Detect which cell encompasses the target text, then output its (x, y) center coordinate. 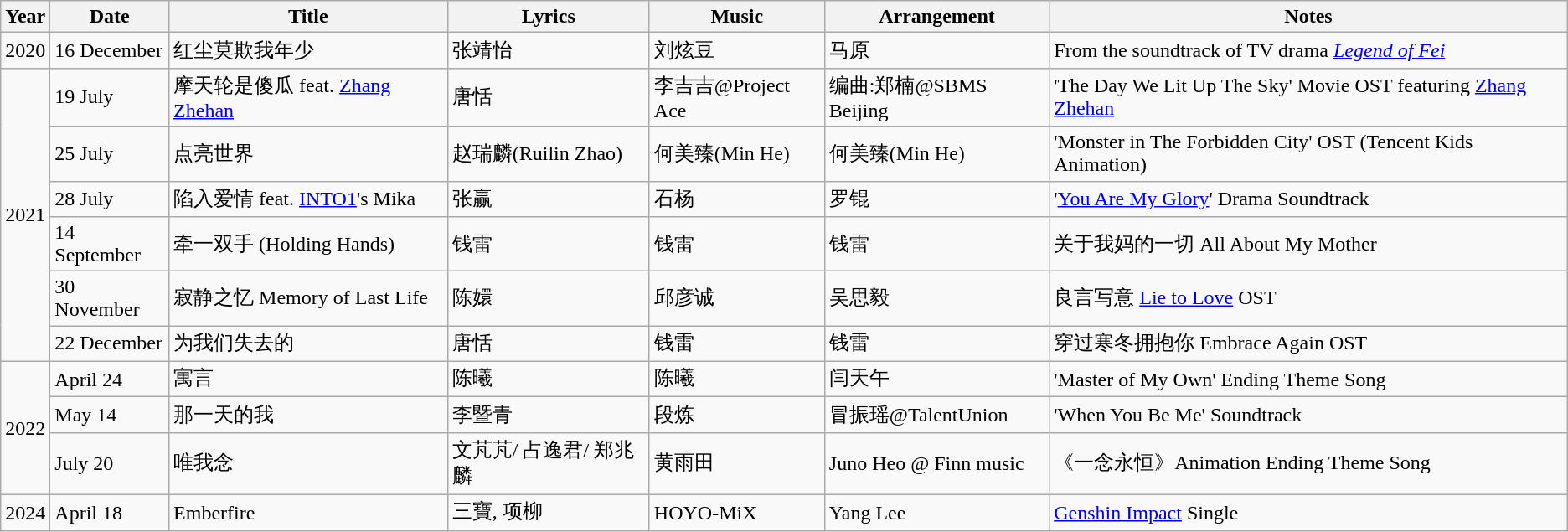
段炼 (737, 416)
'You Are My Glory' Drama Soundtrack (1308, 199)
'Monster in The Forbidden City' OST (Tencent Kids Animation) (1308, 154)
2021 (25, 214)
14 September (110, 245)
邱彦诚 (737, 298)
19 July (110, 97)
穿过寒冬拥抱你 Embrace Again OST (1308, 343)
Juno Heo @ Finn music (936, 463)
22 December (110, 343)
2020 (25, 50)
寂静之忆 Memory of Last Life (308, 298)
李吉吉@Project Ace (737, 97)
红尘莫欺我年少 (308, 50)
May 14 (110, 416)
HOYO-MiX (737, 513)
陈嬛 (548, 298)
李暨青 (548, 416)
张靖怡 (548, 50)
Arrangement (936, 17)
Emberfire (308, 513)
Date (110, 17)
关于我妈的一切 All About My Mother (1308, 245)
Notes (1308, 17)
赵瑞麟(Ruilin Zhao) (548, 154)
'Master of My Own' Ending Theme Song (1308, 379)
'The Day We Lit Up The Sky' Movie OST featuring Zhang Zhehan (1308, 97)
Title (308, 17)
Year (25, 17)
马原 (936, 50)
编曲:郑楠@SBMS Beijing (936, 97)
闫天午 (936, 379)
牵一双手 (Holding Hands) (308, 245)
'When You Be Me' Soundtrack (1308, 416)
良言写意 Lie to Love OST (1308, 298)
April 18 (110, 513)
冒振瑶@TalentUnion (936, 416)
Genshin Impact Single (1308, 513)
16 December (110, 50)
黄雨田 (737, 463)
陷入爱情 feat. INTO1's Mika (308, 199)
那一天的我 (308, 416)
From the soundtrack of TV drama Legend of Fei (1308, 50)
April 24 (110, 379)
罗锟 (936, 199)
《一念永恒》Animation Ending Theme Song (1308, 463)
25 July (110, 154)
石杨 (737, 199)
三寶, 项柳 (548, 513)
点亮世界 (308, 154)
2022 (25, 427)
Yang Lee (936, 513)
唯我念 (308, 463)
吴思毅 (936, 298)
Lyrics (548, 17)
文芃芃/ 占逸君/ 郑兆麟 (548, 463)
Music (737, 17)
30 November (110, 298)
为我们失去的 (308, 343)
July 20 (110, 463)
寓言 (308, 379)
2024 (25, 513)
张赢 (548, 199)
28 July (110, 199)
刘炫豆 (737, 50)
摩天轮是傻瓜 feat. Zhang Zhehan (308, 97)
